Scan for the cell matching the given text and deliver its [x, y] coordinate at center. 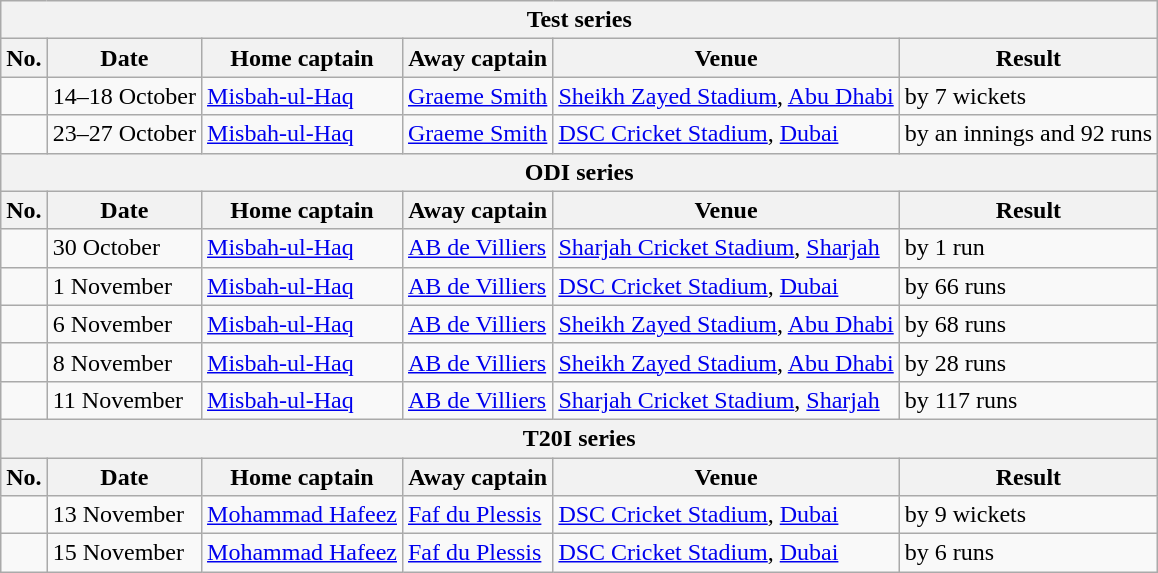
30 October [124, 248]
by 7 wickets [1028, 96]
by 117 runs [1028, 400]
by 28 runs [1028, 362]
13 November [124, 515]
ODI series [580, 172]
by 6 runs [1028, 553]
by an innings and 92 runs [1028, 134]
1 November [124, 286]
by 68 runs [1028, 324]
by 1 run [1028, 248]
8 November [124, 362]
6 November [124, 324]
11 November [124, 400]
14–18 October [124, 96]
T20I series [580, 438]
by 66 runs [1028, 286]
23–27 October [124, 134]
Test series [580, 20]
15 November [124, 553]
by 9 wickets [1028, 515]
